Identify which cell holds the provided text, then report its [x, y] central coordinate. 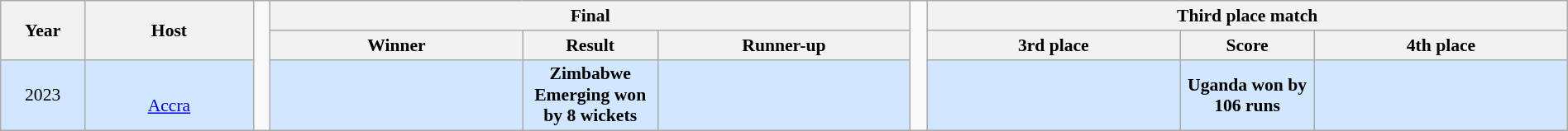
2023 [43, 96]
Winner [397, 45]
Uganda won by 106 runs [1247, 96]
Host [170, 30]
Final [590, 16]
Third place match [1247, 16]
Score [1247, 45]
Zimbabwe Emerging won by 8 wickets [590, 96]
Runner-up [784, 45]
Accra [170, 96]
Year [43, 30]
Result [590, 45]
4th place [1441, 45]
3rd place [1054, 45]
